Extract the (X, Y) coordinate from the center of the cell holding the provided text.  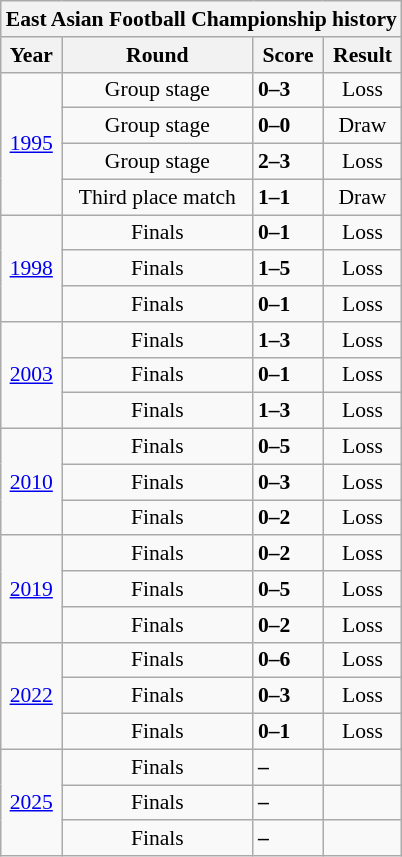
East Asian Football Championship history (202, 19)
2019 (32, 590)
2022 (32, 696)
2–3 (288, 162)
1–5 (288, 269)
1998 (32, 268)
2003 (32, 376)
Result (362, 55)
Year (32, 55)
Score (288, 55)
0–6 (288, 660)
1995 (32, 143)
2010 (32, 482)
0–0 (288, 126)
Third place match (158, 197)
1–1 (288, 197)
2025 (32, 802)
Round (158, 55)
